Capture the cell that displays the provided text and extract its (x, y) central coordinate. 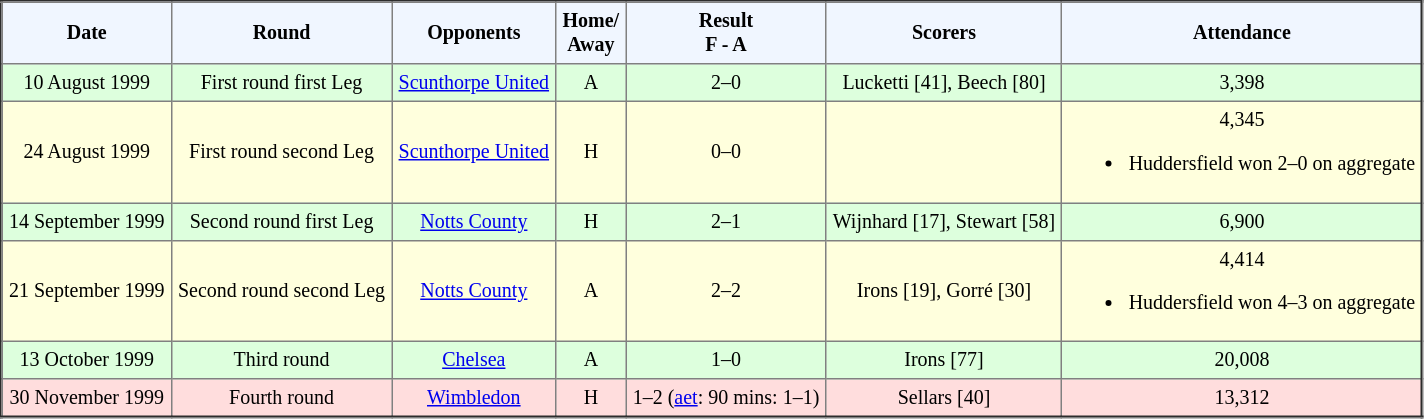
Chelsea (474, 361)
2–2 (726, 290)
3,398 (1242, 83)
Scorers (944, 33)
First round second Leg (282, 152)
13,312 (1242, 398)
Opponents (474, 33)
4,345Huddersfield won 2–0 on aggregate (1242, 152)
ResultF - A (726, 33)
Wijnhard [17], Stewart [58] (944, 222)
10 August 1999 (87, 83)
First round first Leg (282, 83)
14 September 1999 (87, 222)
0–0 (726, 152)
30 November 1999 (87, 398)
Wimbledon (474, 398)
1–0 (726, 361)
24 August 1999 (87, 152)
Lucketti [41], Beech [80] (944, 83)
1–2 (aet: 90 mins: 1–1) (726, 398)
20,008 (1242, 361)
Sellars [40] (944, 398)
Third round (282, 361)
2–1 (726, 222)
Attendance (1242, 33)
4,414Huddersfield won 4–3 on aggregate (1242, 290)
Second round first Leg (282, 222)
6,900 (1242, 222)
Irons [19], Gorré [30] (944, 290)
Irons [77] (944, 361)
Second round second Leg (282, 290)
Round (282, 33)
Fourth round (282, 398)
2–0 (726, 83)
13 October 1999 (87, 361)
21 September 1999 (87, 290)
Date (87, 33)
Home/Away (591, 33)
